Locate the cell with the specified text and output its [X, Y] center coordinate. 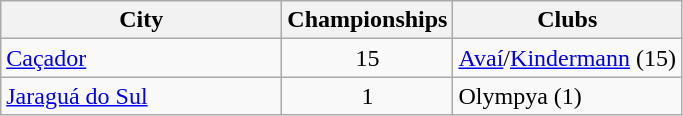
Avaí/Kindermann (15) [568, 58]
Championships [368, 20]
Caçador [142, 58]
City [142, 20]
Olympya (1) [568, 96]
15 [368, 58]
Clubs [568, 20]
Jaraguá do Sul [142, 96]
1 [368, 96]
